Determine the (X, Y) coordinate at the center of the cell enclosing the given text.  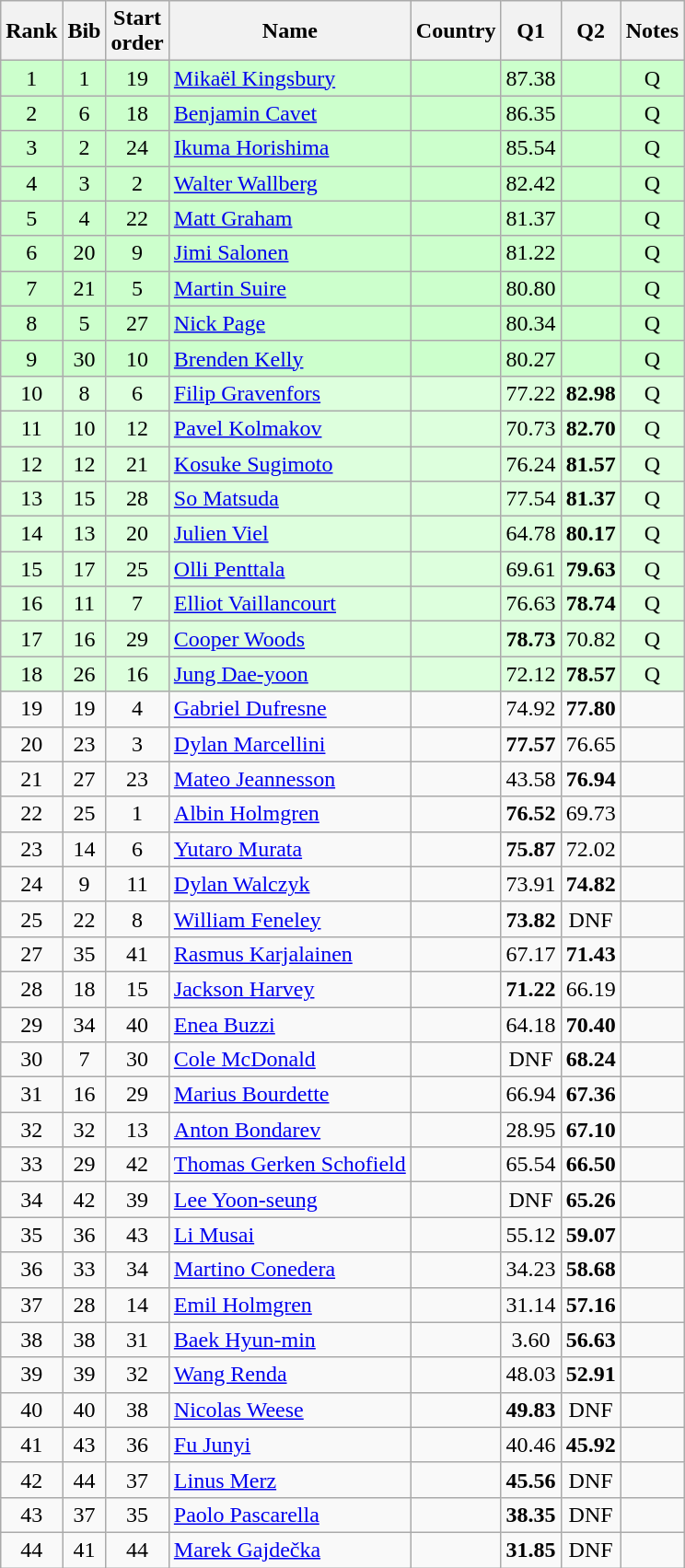
Country (456, 31)
74.82 (591, 884)
Marius Bourdette (289, 1095)
48.03 (530, 1375)
68.24 (591, 1060)
65.26 (591, 1200)
Bib (85, 31)
Albin Holmgren (289, 814)
Marek Gajdečka (289, 1550)
73.82 (530, 919)
Rasmus Karjalainen (289, 954)
Q2 (591, 31)
Li Musai (289, 1235)
Julien Viel (289, 534)
79.63 (591, 569)
82.98 (591, 393)
Jimi Salonen (289, 253)
Notes (652, 31)
Jung Dae-yoon (289, 674)
70.73 (530, 428)
81.22 (530, 253)
76.24 (530, 463)
Brenden Kelly (289, 358)
80.34 (530, 323)
52.91 (591, 1375)
Nicolas Weese (289, 1410)
William Feneley (289, 919)
71.22 (530, 989)
72.12 (530, 674)
86.35 (530, 113)
Startorder (137, 31)
Elliot Vaillancourt (289, 604)
57.16 (591, 1305)
Walter Wallberg (289, 183)
Name (289, 31)
34.23 (530, 1270)
Dylan Walczyk (289, 884)
Nick Page (289, 323)
80.27 (530, 358)
Mikaël Kingsbury (289, 78)
69.61 (530, 569)
Linus Merz (289, 1480)
Martino Conedera (289, 1270)
70.40 (591, 1025)
66.50 (591, 1165)
Anton Bondarev (289, 1130)
Martin Suire (289, 288)
Enea Buzzi (289, 1025)
64.78 (530, 534)
Pavel Kolmakov (289, 428)
45.56 (530, 1480)
Cole McDonald (289, 1060)
66.94 (530, 1095)
Baek Hyun-min (289, 1340)
Wang Renda (289, 1375)
78.74 (591, 604)
56.63 (591, 1340)
3.60 (530, 1340)
69.73 (591, 814)
70.82 (591, 639)
Olli Penttala (289, 569)
80.80 (530, 288)
65.54 (530, 1165)
55.12 (530, 1235)
73.91 (530, 884)
67.17 (530, 954)
26 (85, 674)
40.46 (530, 1445)
75.87 (530, 849)
So Matsuda (289, 499)
Lee Yoon-seung (289, 1200)
78.57 (591, 674)
31.85 (530, 1550)
78.73 (530, 639)
45.92 (591, 1445)
Matt Graham (289, 218)
67.36 (591, 1095)
77.80 (591, 709)
87.38 (530, 78)
66.19 (591, 989)
82.42 (530, 183)
64.18 (530, 1025)
Filip Gravenfors (289, 393)
77.22 (530, 393)
Jackson Harvey (289, 989)
58.68 (591, 1270)
67.10 (591, 1130)
Cooper Woods (289, 639)
Rank (31, 31)
Emil Holmgren (289, 1305)
Paolo Pascarella (289, 1515)
77.57 (530, 744)
28.95 (530, 1130)
77.54 (530, 499)
Gabriel Dufresne (289, 709)
38.35 (530, 1515)
80.17 (591, 534)
76.65 (591, 744)
Ikuma Horishima (289, 148)
59.07 (591, 1235)
43.58 (530, 779)
76.52 (530, 814)
72.02 (591, 849)
Benjamin Cavet (289, 113)
82.70 (591, 428)
49.83 (530, 1410)
Dylan Marcellini (289, 744)
Yutaro Murata (289, 849)
74.92 (530, 709)
81.57 (591, 463)
Fu Junyi (289, 1445)
76.94 (591, 779)
31.14 (530, 1305)
Thomas Gerken Schofield (289, 1165)
Kosuke Sugimoto (289, 463)
Mateo Jeannesson (289, 779)
Q1 (530, 31)
71.43 (591, 954)
85.54 (530, 148)
76.63 (530, 604)
